Determine the [X, Y] coordinate at the center of the cell enclosing the given text.  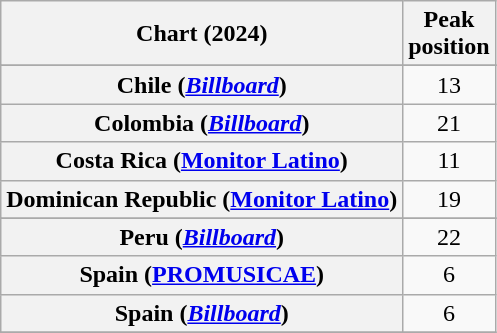
Peakposition [449, 34]
Chile (Billboard) [202, 85]
Colombia (Billboard) [202, 123]
13 [449, 85]
Spain (Billboard) [202, 313]
Spain (PROMUSICAE) [202, 275]
Chart (2024) [202, 34]
21 [449, 123]
Dominican Republic (Monitor Latino) [202, 199]
19 [449, 199]
11 [449, 161]
22 [449, 237]
Peru (Billboard) [202, 237]
Costa Rica (Monitor Latino) [202, 161]
